Output the [X, Y] coordinate of the center of the cell containing the given text.  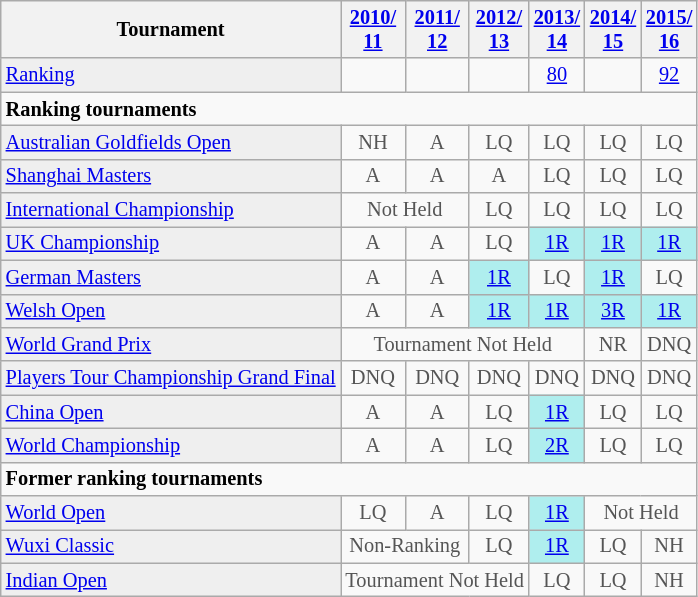
German Masters [171, 277]
China Open [171, 412]
2012/13 [499, 29]
2011/12 [437, 29]
80 [557, 75]
3R [613, 311]
Ranking tournaments [349, 109]
Tournament [171, 29]
2014/15 [613, 29]
2015/16 [669, 29]
Ranking [171, 75]
NR [613, 344]
2013/14 [557, 29]
Wuxi Classic [171, 546]
World Grand Prix [171, 344]
UK Championship [171, 243]
International Championship [171, 210]
92 [669, 75]
Former ranking tournaments [349, 479]
Non-Ranking [404, 546]
Australian Goldfields Open [171, 142]
Shanghai Masters [171, 176]
World Championship [171, 445]
Indian Open [171, 580]
2R [557, 445]
Welsh Open [171, 311]
World Open [171, 513]
Players Tour Championship Grand Final [171, 378]
2010/11 [372, 29]
